Output the (X, Y) coordinate of the center of the cell containing the given text.  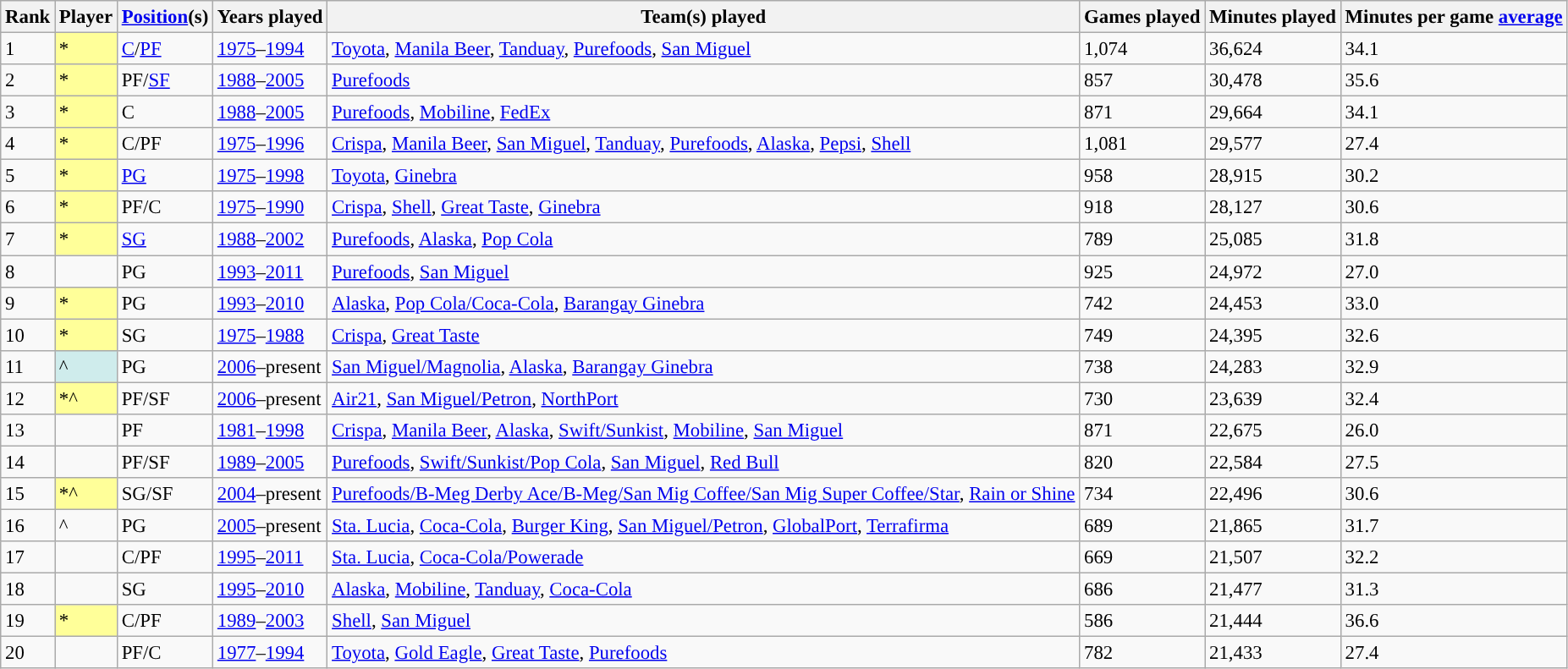
782 (1142, 653)
28,127 (1273, 207)
2004–present (271, 494)
30.2 (1454, 176)
1989–2003 (271, 621)
686 (1142, 589)
San Miguel/Magnolia, Alaska, Barangay Ginebra (704, 366)
32.4 (1454, 398)
Position(s) (164, 17)
Air21, San Miguel/Petron, NorthPort (704, 398)
22,584 (1273, 462)
20 (28, 653)
1995–2010 (271, 589)
31.3 (1454, 589)
21,865 (1273, 525)
21,507 (1273, 557)
Purefoods (704, 80)
Shell, San Miguel (704, 621)
11 (28, 366)
1975–1996 (271, 144)
27.5 (1454, 462)
15 (28, 494)
19 (28, 621)
Games played (1142, 17)
Sta. Lucia, Coca-Cola/Powerade (704, 557)
669 (1142, 557)
31.8 (1454, 239)
7 (28, 239)
Purefoods, Swift/Sunkist/Pop Cola, San Miguel, Red Bull (704, 462)
10 (28, 335)
24,972 (1273, 271)
6 (28, 207)
14 (28, 462)
SG/SF (164, 494)
Crispa, Great Taste (704, 335)
24,453 (1273, 303)
13 (28, 430)
Toyota, Manila Beer, Tanduay, Purefoods, San Miguel (704, 49)
21,477 (1273, 589)
1988–2002 (271, 239)
Toyota, Gold Eagle, Great Taste, Purefoods (704, 653)
Minutes played (1273, 17)
2005–present (271, 525)
C (164, 112)
1,081 (1142, 144)
32.2 (1454, 557)
22,675 (1273, 430)
1981–1998 (271, 430)
27.0 (1454, 271)
12 (28, 398)
925 (1142, 271)
16 (28, 525)
25,085 (1273, 239)
820 (1142, 462)
Purefoods/B-Meg Derby Ace/B-Meg/San Mig Coffee/San Mig Super Coffee/Star, Rain or Shine (704, 494)
1975–1990 (271, 207)
8 (28, 271)
Crispa, Manila Beer, San Miguel, Tanduay, Purefoods, Alaska, Pepsi, Shell (704, 144)
26.0 (1454, 430)
Purefoods, Mobiline, FedEx (704, 112)
22,496 (1273, 494)
1977–1994 (271, 653)
35.6 (1454, 80)
3 (28, 112)
Crispa, Shell, Great Taste, Ginebra (704, 207)
1975–1998 (271, 176)
30,478 (1273, 80)
21,444 (1273, 621)
Alaska, Pop Cola/Coca-Cola, Barangay Ginebra (704, 303)
742 (1142, 303)
32.6 (1454, 335)
1989–2005 (271, 462)
Minutes per game average (1454, 17)
789 (1142, 239)
17 (28, 557)
689 (1142, 525)
Toyota, Ginebra (704, 176)
33.0 (1454, 303)
Years played (271, 17)
958 (1142, 176)
32.9 (1454, 366)
4 (28, 144)
Player (86, 17)
734 (1142, 494)
Purefoods, Alaska, Pop Cola (704, 239)
Rank (28, 17)
31.7 (1454, 525)
1975–1994 (271, 49)
36,624 (1273, 49)
24,395 (1273, 335)
Team(s) played (704, 17)
Sta. Lucia, Coca-Cola, Burger King, San Miguel/Petron, GlobalPort, Terrafirma (704, 525)
Alaska, Mobiline, Tanduay, Coca-Cola (704, 589)
29,664 (1273, 112)
857 (1142, 80)
21,433 (1273, 653)
36.6 (1454, 621)
5 (28, 176)
PF (164, 430)
2 (28, 80)
Purefoods, San Miguel (704, 271)
730 (1142, 398)
18 (28, 589)
9 (28, 303)
1,074 (1142, 49)
24,283 (1273, 366)
586 (1142, 621)
1993–2011 (271, 271)
1 (28, 49)
28,915 (1273, 176)
1975–1988 (271, 335)
918 (1142, 207)
23,639 (1273, 398)
Crispa, Manila Beer, Alaska, Swift/Sunkist, Mobiline, San Miguel (704, 430)
1995–2011 (271, 557)
29,577 (1273, 144)
749 (1142, 335)
1993–2010 (271, 303)
738 (1142, 366)
